Search for the cell housing the specified text and yield its (X, Y) center coordinate. 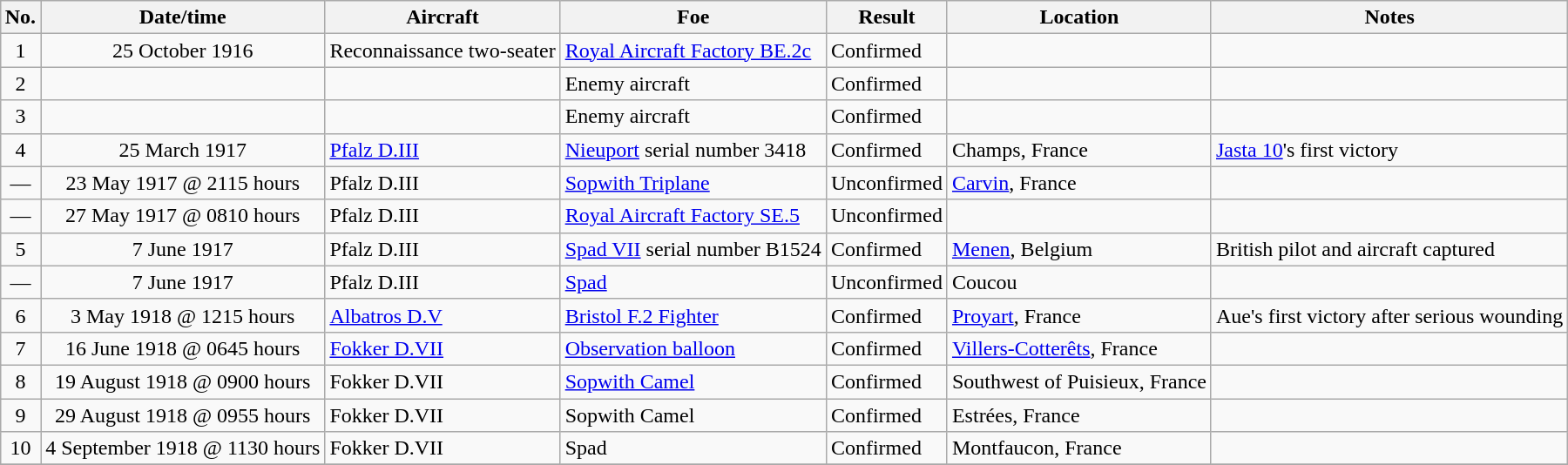
Proyart, France (1078, 315)
Date/time (183, 17)
4 (20, 150)
Carvin, France (1078, 183)
Sopwith Triplane (693, 183)
6 (20, 315)
4 September 1918 @ 1130 hours (183, 448)
19 August 1918 @ 0900 hours (183, 381)
25 October 1916 (183, 51)
Jasta 10's first victory (1389, 150)
Bristol F.2 Fighter (693, 315)
27 May 1917 @ 0810 hours (183, 216)
No. (20, 17)
Reconnaissance two-seater (443, 51)
Montfaucon, France (1078, 448)
Royal Aircraft Factory BE.2c (693, 51)
British pilot and aircraft captured (1389, 249)
Albatros D.V (443, 315)
2 (20, 84)
29 August 1918 @ 0955 hours (183, 415)
Notes (1389, 17)
Southwest of Puisieux, France (1078, 381)
8 (20, 381)
10 (20, 448)
Observation balloon (693, 348)
Result (887, 17)
3 May 1918 @ 1215 hours (183, 315)
Villers-Cotterêts, France (1078, 348)
Nieuport serial number 3418 (693, 150)
Location (1078, 17)
Estrées, France (1078, 415)
9 (20, 415)
Coucou (1078, 282)
Menen, Belgium (1078, 249)
7 (20, 348)
Champs, France (1078, 150)
1 (20, 51)
3 (20, 117)
5 (20, 249)
Spad VII serial number B1524 (693, 249)
23 May 1917 @ 2115 hours (183, 183)
25 March 1917 (183, 150)
Aue's first victory after serious wounding (1389, 315)
Royal Aircraft Factory SE.5 (693, 216)
Foe (693, 17)
16 June 1918 @ 0645 hours (183, 348)
Aircraft (443, 17)
